Provide the (x, y) coordinate of the cell's center where the given text is located.  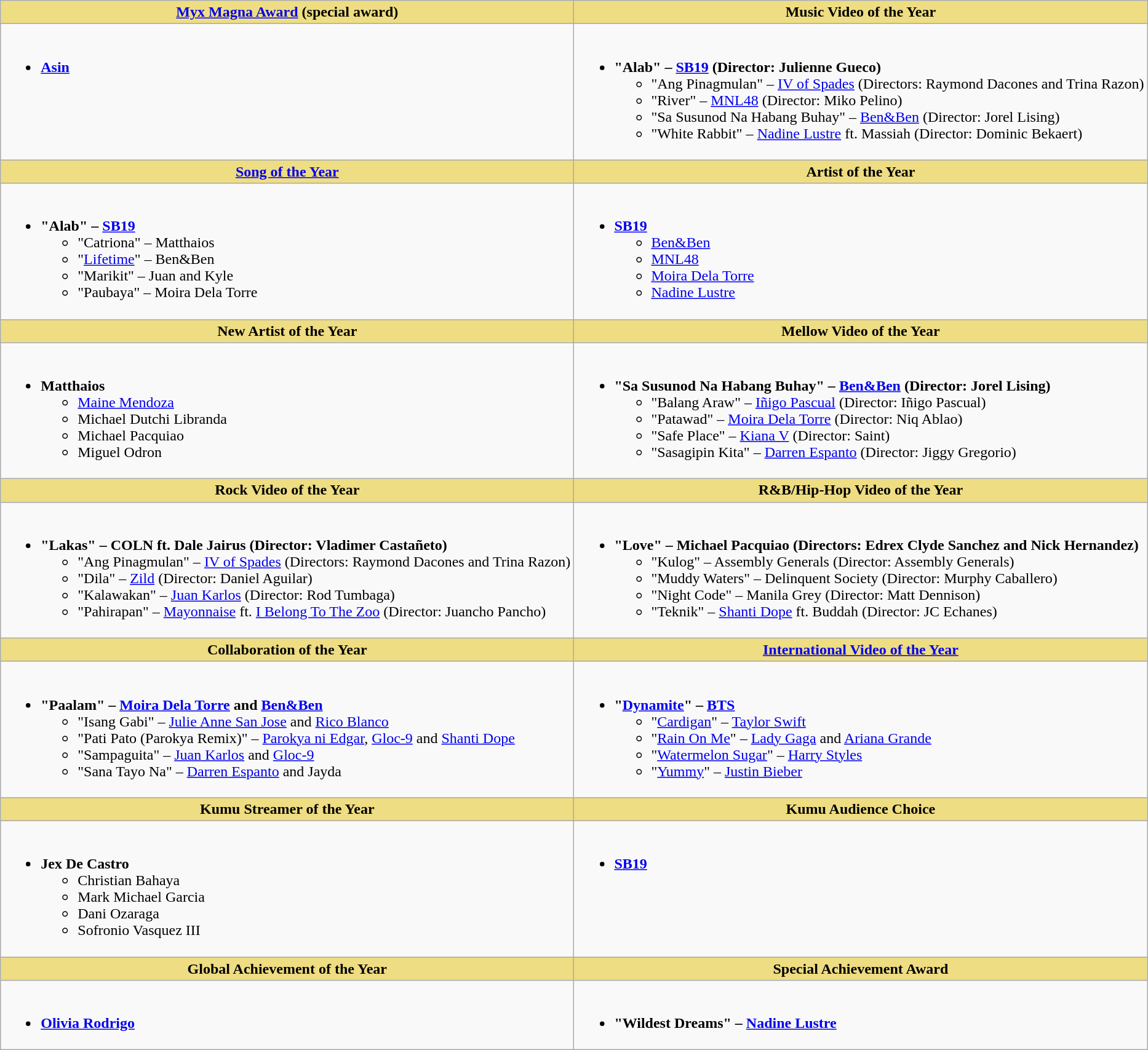
Global Achievement of the Year (287, 969)
"Wildest Dreams" – Nadine Lustre (861, 1015)
Jex De CastroChristian BahayaMark Michael GarciaDani OzaragaSofronio Vasquez III (287, 888)
Kumu Audience Choice (861, 809)
Myx Magna Award (special award) (287, 12)
MatthaiosMaine MendozaMichael Dutchi LibrandaMichael PacquiaoMiguel Odron (287, 411)
Artist of the Year (861, 172)
Music Video of the Year (861, 12)
"Dynamite" – BTS"Cardigan" – Taylor Swift"Rain On Me" – Lady Gaga and Ariana Grande"Watermelon Sugar" – Harry Styles"Yummy" – Justin Bieber (861, 730)
New Artist of the Year (287, 331)
R&B/Hip-Hop Video of the Year (861, 490)
SB19 (861, 888)
Mellow Video of the Year (861, 331)
Asin (287, 92)
Rock Video of the Year (287, 490)
International Video of the Year (861, 650)
Special Achievement Award (861, 969)
Collaboration of the Year (287, 650)
Song of the Year (287, 172)
Kumu Streamer of the Year (287, 809)
SB19Ben&BenMNL48Moira Dela TorreNadine Lustre (861, 251)
Olivia Rodrigo (287, 1015)
"Alab" – SB19"Catriona" – Matthaios"Lifetime" – Ben&Ben"Marikit" – Juan and Kyle"Paubaya" – Moira Dela Torre (287, 251)
